Return the [X, Y] coordinate for the center point of the cell that contains the specified text.  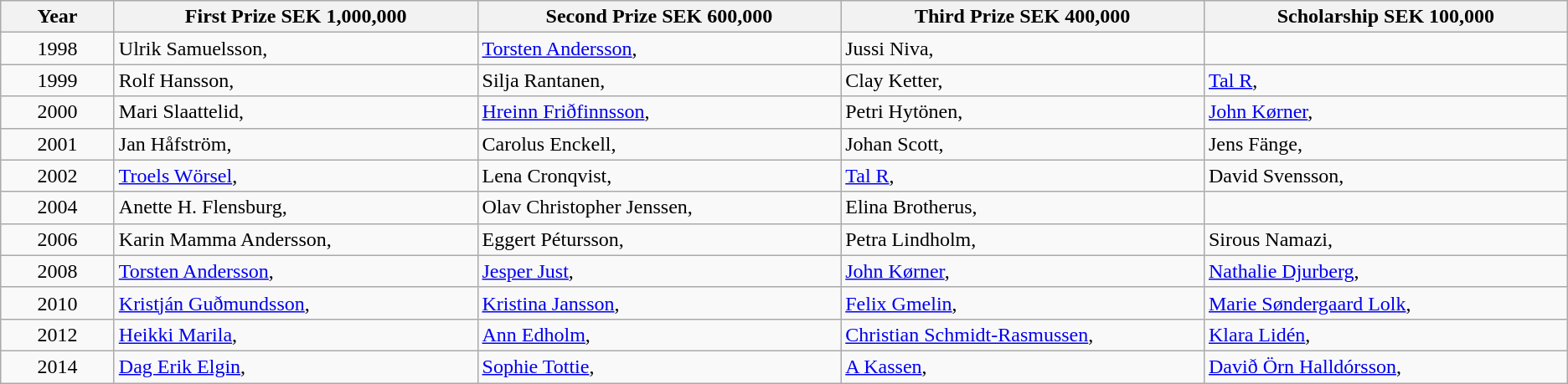
2000 [58, 112]
2008 [58, 271]
Third Prize SEK 400,000 [1023, 17]
Petri Hytönen, [1023, 112]
Olav Christopher Jenssen, [659, 207]
Elina Brotherus, [1023, 207]
Sophie Tottie, [659, 366]
2012 [58, 335]
Kristján Guðmundsson, [296, 303]
Felix Gmelin, [1023, 303]
Year [58, 17]
First Prize SEK 1,000,000 [296, 17]
Anette H. Flensburg, [296, 207]
Davið Örn Halldórsson, [1385, 366]
Troels Wörsel, [296, 176]
Nathalie Djurberg, [1385, 271]
2001 [58, 144]
2006 [58, 239]
David Svensson, [1385, 176]
Ulrik Samuelsson, [296, 49]
Rolf Hansson, [296, 80]
Scholarship SEK 100,000 [1385, 17]
Jussi Niva, [1023, 49]
Jesper Just, [659, 271]
Marie Søndergaard Lolk, [1385, 303]
Clay Ketter, [1023, 80]
Second Prize SEK 600,000 [659, 17]
Klara Lidén, [1385, 335]
Hreinn Friðfinnsson, [659, 112]
A Kassen, [1023, 366]
Sirous Namazi, [1385, 239]
Silja Rantanen, [659, 80]
2014 [58, 366]
Mari Slaattelid, [296, 112]
Karin Mamma Andersson, [296, 239]
Petra Lindholm, [1023, 239]
Carolus Enckell, [659, 144]
Eggert Pétursson, [659, 239]
2004 [58, 207]
Jan Håfström, [296, 144]
2002 [58, 176]
Ann Edholm, [659, 335]
Dag Erik Elgin, [296, 366]
Jens Fänge, [1385, 144]
Heikki Marila, [296, 335]
1999 [58, 80]
Kristina Jansson, [659, 303]
Johan Scott, [1023, 144]
Lena Cronqvist, [659, 176]
2010 [58, 303]
Christian Schmidt-Rasmussen, [1023, 335]
1998 [58, 49]
